Scan for the cell matching the given text and deliver its [x, y] coordinate at center. 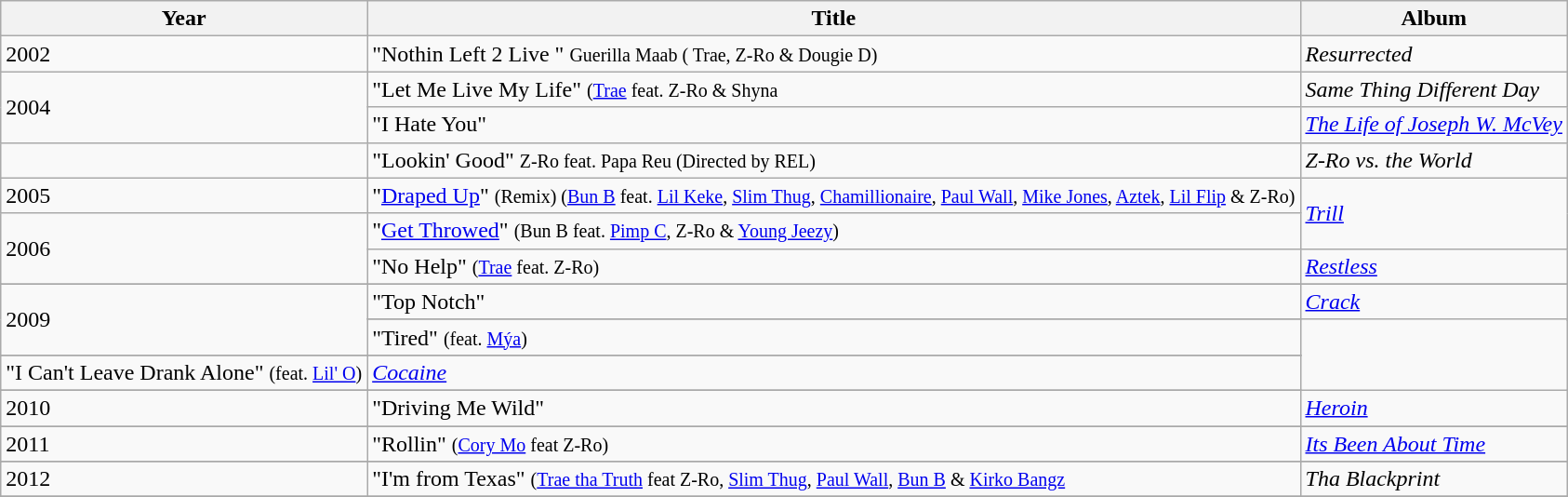
"Nothin Left 2 Live " Guerilla Maab ( Trae, Z-Ro & Dougie D) [833, 54]
2006 [184, 248]
Its Been About Time [1434, 444]
Restless [1434, 266]
"Draped Up" (Remix) (Bun B feat. Lil Keke, Slim Thug, Chamillionaire, Paul Wall, Mike Jones, Aztek, Lil Flip & Z-Ro) [833, 195]
"I'm from Texas" (Trae tha Truth feat Z-Ro, Slim Thug, Paul Wall, Bun B & Kirko Bangz [833, 479]
"No Help" (Trae feat. Z-Ro) [833, 266]
2005 [184, 195]
"Rollin" (Cory Mo feat Z-Ro) [833, 444]
Cocaine [833, 372]
2012 [184, 479]
Tha Blackprint [1434, 479]
Title [833, 19]
"Lookin' Good" Z-Ro feat. Papa Reu (Directed by REL) [833, 160]
2004 [184, 107]
"I Hate You" [833, 125]
Crack [1434, 302]
The Life of Joseph W. McVey [1434, 125]
Z-Ro vs. the World [1434, 160]
2010 [184, 408]
"I Can't Leave Drank Alone" (feat. Lil' O) [184, 372]
"Let Me Live My Life" (Trae feat. Z-Ro & Shyna [833, 89]
2011 [184, 444]
Album [1434, 19]
"Driving Me Wild" [833, 408]
Resurrected [1434, 54]
Trill [1434, 213]
2002 [184, 54]
"Get Throwed" (Bun B feat. Pimp C, Z-Ro & Young Jeezy) [833, 231]
"Top Notch" [833, 302]
Year [184, 19]
Same Thing Different Day [1434, 89]
Heroin [1434, 408]
"Tired" (feat. Mýa) [833, 337]
2009 [184, 319]
